Pinpoint the cell where the given text exists, returning its [x, y] midpoint coordinate. 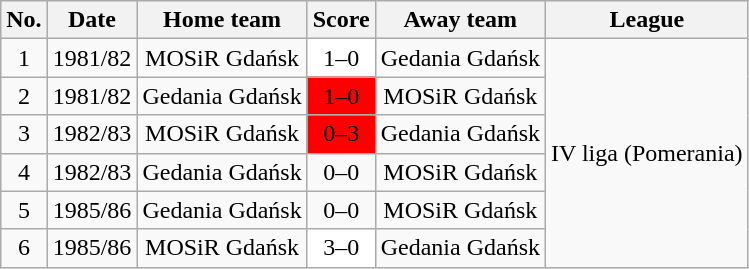
2 [24, 96]
IV liga (Pomerania) [648, 153]
Score [341, 20]
4 [24, 172]
Away team [460, 20]
1 [24, 58]
0–3 [341, 134]
Home team [222, 20]
3–0 [341, 248]
Date [92, 20]
6 [24, 248]
No. [24, 20]
3 [24, 134]
5 [24, 210]
League [648, 20]
